Extract the [x, y] coordinate from the center of the cell holding the provided text.  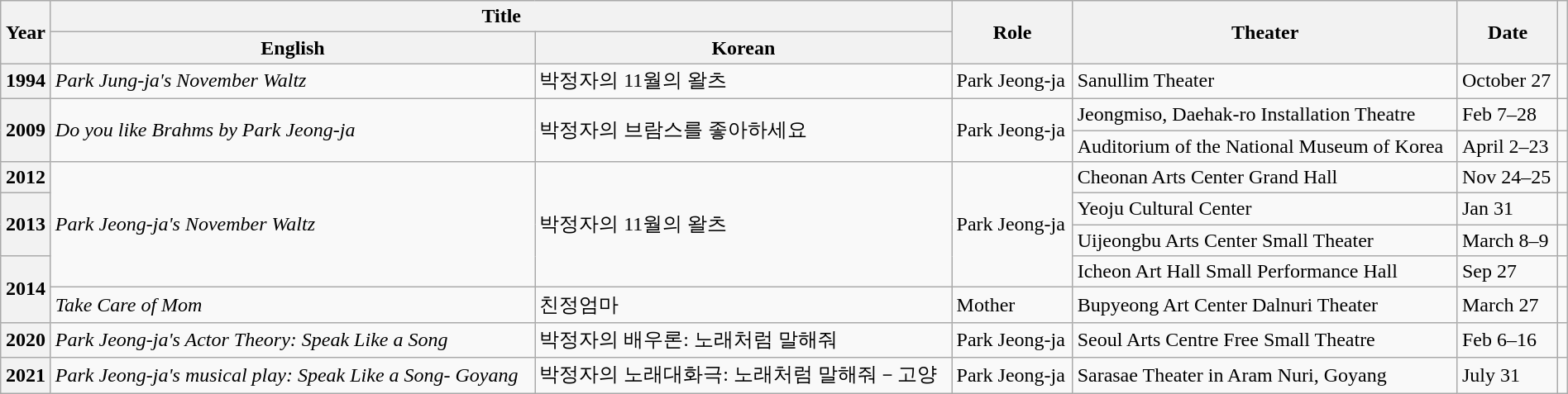
Do you like Brahms by Park Jeong-ja [293, 130]
박정자의 브람스를 좋아하세요 [743, 130]
2021 [26, 375]
Sep 27 [1507, 272]
Seoul Arts Centre Free Small Theatre [1265, 340]
2009 [26, 130]
Sanullim Theater [1265, 81]
2020 [26, 340]
Yeoju Cultural Center [1265, 209]
Cheonan Arts Center Grand Hall [1265, 178]
Park Jung-ja's November Waltz [293, 81]
March 27 [1507, 306]
Korean [743, 48]
October 27 [1507, 81]
Mother [1012, 306]
박정자의 노래대화극: 노래처럼 말해줘－고양 [743, 375]
2012 [26, 178]
1994 [26, 81]
Theater [1265, 32]
2013 [26, 225]
Feb 6–16 [1507, 340]
2014 [26, 289]
친정엄마 [743, 306]
Icheon Art Hall Small Performance Hall [1265, 272]
Park Jeong-ja's musical play: Speak Like a Song- Goyang [293, 375]
July 31 [1507, 375]
April 2–23 [1507, 146]
English [293, 48]
박정자의 배우론: 노래처럼 말해줘 [743, 340]
Jan 31 [1507, 209]
Sarasae Theater in Aram Nuri, Goyang [1265, 375]
Bupyeong Art Center Dalnuri Theater [1265, 306]
March 8–9 [1507, 240]
Role [1012, 32]
Park Jeong-ja's November Waltz [293, 225]
Title [501, 17]
Year [26, 32]
Park Jeong-ja's Actor Theory: Speak Like a Song [293, 340]
Date [1507, 32]
Uijeongbu Arts Center Small Theater [1265, 240]
Feb 7–28 [1507, 114]
Auditorium of the National Museum of Korea [1265, 146]
Take Care of Mom [293, 306]
Nov 24–25 [1507, 178]
Jeongmiso, Daehak-ro Installation Theatre [1265, 114]
